Detect which cell encompasses the target text, then output its (X, Y) center coordinate. 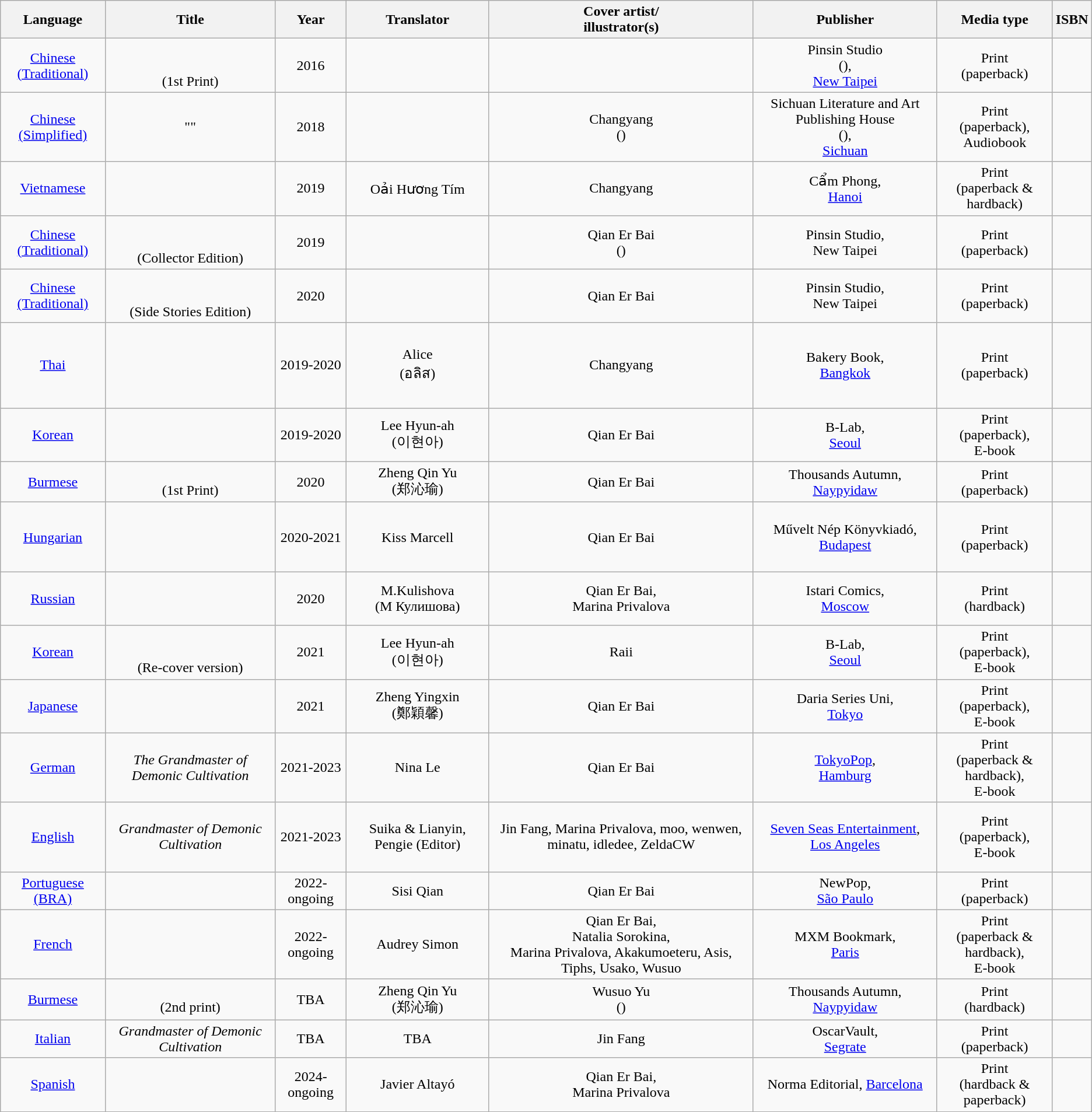
Művelt Nép Könyvkiadó,Budapest (845, 537)
Cover artist/illustrator(s) (621, 20)
(2nd print) (190, 999)
Alice(อลิส) (418, 365)
Spanish (52, 1085)
Thai (52, 365)
Oải Hương Tím (418, 188)
Chinese (Simplified) (52, 127)
Italian (52, 1038)
NewPop,São Paulo (845, 890)
Russian (52, 599)
Zheng Yingxin(鄭穎馨) (418, 706)
Translator (418, 20)
Qian Er Bai,Natalia Sorokina,Marina Privalova, Akakumoeteru, Asis, Tiphs, Usako, Wusuo (621, 944)
Print(paperback),Audiobook (995, 127)
Print(paperback & hardback) (995, 188)
German (52, 768)
2024-ongoing (310, 1085)
Year (310, 20)
Title (190, 20)
Media type (995, 20)
MXM Bookmark, Paris (845, 944)
Jin Fang (621, 1038)
Japanese (52, 706)
2020-2021 (310, 537)
2018 (310, 127)
ISBN (1072, 20)
Daria Series Uni,Tokyo (845, 706)
Nina Le (418, 768)
(Side Stories Edition) (190, 296)
Raii (621, 652)
2016 (310, 65)
Vietnamese (52, 188)
Publisher (845, 20)
Javier Altayó (418, 1085)
The Grandmaster of Demonic Cultivation (190, 768)
TokyoPop,Hamburg (845, 768)
Pinsin Studio(),New Taipei (845, 65)
Audrey Simon (418, 944)
M.Kulishova(М Кулишова) (418, 599)
(Re-cover version) (190, 652)
Language (52, 20)
Print(hardback & paperback) (995, 1085)
English (52, 837)
Istari Comics,Moscow (845, 599)
Hungarian (52, 537)
Sichuan Literature and Art Publishing House(),Sichuan (845, 127)
Suika & Lianyin, Pengie (Editor) (418, 837)
(Collector Edition) (190, 242)
Seven Seas Entertainment,Los Angeles (845, 837)
French (52, 944)
Qian Er Bai() (621, 242)
Bakery Book,Bangkok (845, 365)
Portuguese (BRA) (52, 890)
Wusuo Yu () (621, 999)
Kiss Marcell (418, 537)
Sisi Qian (418, 890)
OscarVault,Segrate (845, 1038)
"" (190, 127)
Changyang() (621, 127)
Norma Editorial, Barcelona (845, 1085)
Cẩm Phong,Hanoi (845, 188)
Jin Fang, Marina Privalova, moo, wenwen, minatu, idledee, ZeldaCW (621, 837)
